For the text-containing cell, return its midpoint in (x, y) coordinate format. 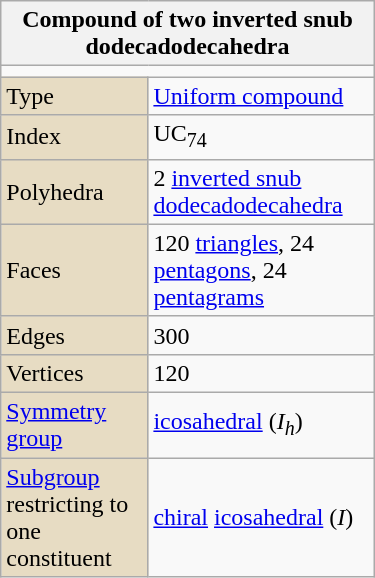
Edges (74, 335)
300 (261, 335)
2 inverted snub dodecadodecahedra (261, 192)
Symmetry group (74, 426)
Uniform compound (261, 96)
Vertices (74, 373)
Subgroup restricting to one constituent (74, 518)
chiral icosahedral (I) (261, 518)
120 triangles, 24 pentagons, 24 pentagrams (261, 270)
Type (74, 96)
UC74 (261, 137)
icosahedral (Ih) (261, 426)
120 (261, 373)
Polyhedra (74, 192)
Compound of two inverted snub dodecadodecahedra (188, 34)
Index (74, 137)
Faces (74, 270)
